Find where the given text appears and provide that cell's center as (X, Y) coordinate. 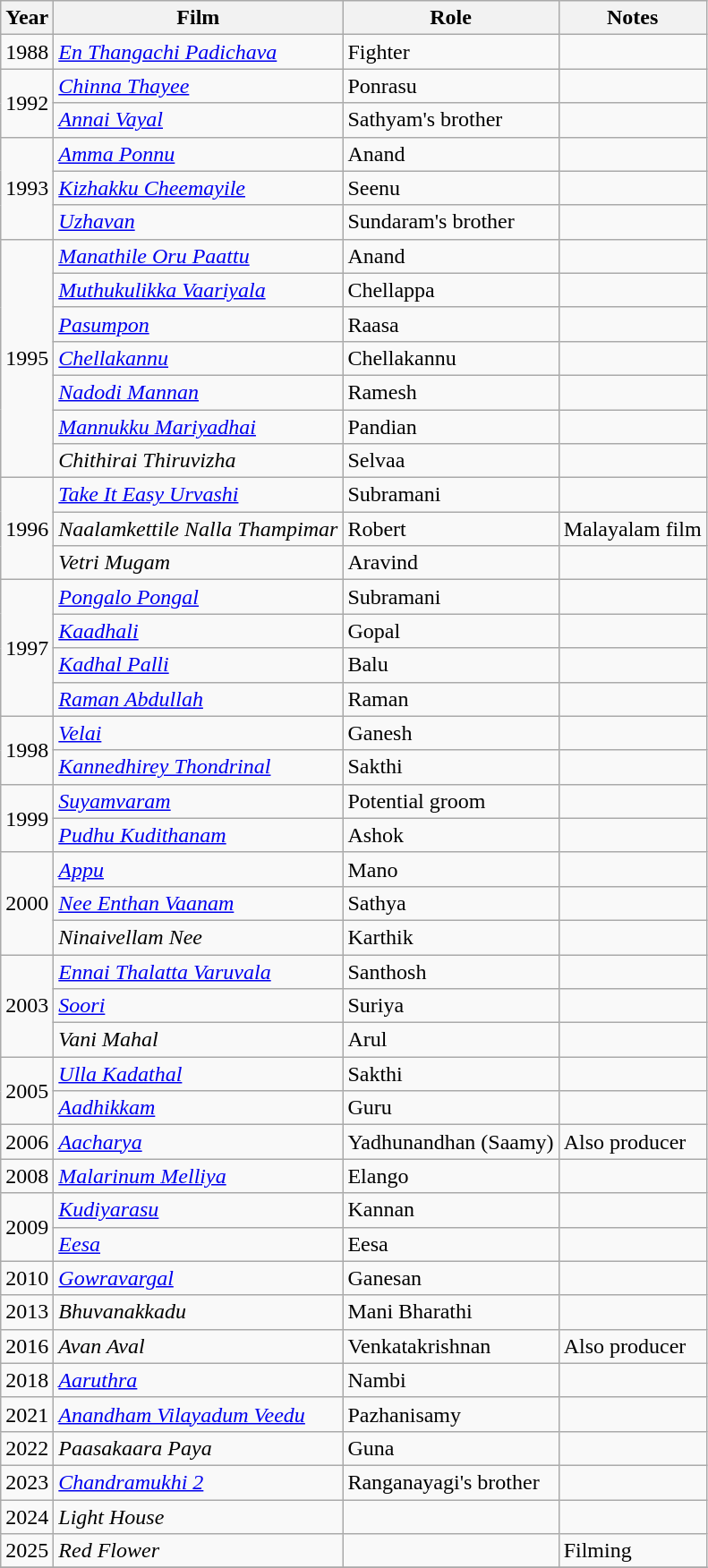
1999 (27, 818)
Notes (632, 18)
Karthik (451, 937)
Raman Abdullah (199, 699)
2025 (27, 1551)
Pazhanisamy (451, 1414)
Yadhunandhan (Saamy) (451, 1142)
Kadhal Palli (199, 665)
Kaadhali (199, 631)
Ninaivellam Nee (199, 937)
Robert (451, 529)
Arul (451, 1040)
Pasumpon (199, 324)
Pongalo Pongal (199, 597)
2016 (27, 1346)
2021 (27, 1414)
Manathile Oru Paattu (199, 256)
Kudiyarasu (199, 1210)
Pandian (451, 427)
Gopal (451, 631)
1992 (27, 103)
Potential groom (451, 801)
2010 (27, 1278)
Suyamvaram (199, 801)
1993 (27, 188)
Annai Vayal (199, 120)
Ramesh (451, 392)
Kannan (451, 1210)
Pudhu Kudithanam (199, 835)
Nambi (451, 1380)
2013 (27, 1312)
Naalamkettile Nalla Thampimar (199, 529)
2003 (27, 1005)
1998 (27, 750)
Aadhikkam (199, 1108)
Take It Easy Urvashi (199, 495)
1995 (27, 358)
Raman (451, 699)
Elango (451, 1176)
2008 (27, 1176)
2009 (27, 1227)
2022 (27, 1448)
Chandramukhi 2 (199, 1482)
Vetri Mugam (199, 563)
Raasa (451, 324)
Chithirai Thiruvizha (199, 461)
Ranganayagi's brother (451, 1482)
Seenu (451, 188)
Sathya (451, 903)
2006 (27, 1142)
Suriya (451, 1006)
Mano (451, 869)
Velai (199, 733)
Chellappa (451, 290)
Ganesh (451, 733)
Aravind (451, 563)
Ganesan (451, 1278)
Guna (451, 1448)
2023 (27, 1482)
Anandham Vilayadum Veedu (199, 1414)
1997 (27, 648)
Guru (451, 1108)
Mannukku Mariyadhai (199, 427)
Nadodi Mannan (199, 392)
Fighter (451, 52)
2000 (27, 903)
Santhosh (451, 971)
Gowravargal (199, 1278)
Nee Enthan Vaanam (199, 903)
1996 (27, 529)
Ponrasu (451, 86)
Kannedhirey Thondrinal (199, 767)
Venkatakrishnan (451, 1346)
Year (27, 18)
Sathyam's brother (451, 120)
Kizhakku Cheemayile (199, 188)
Sundaram's brother (451, 222)
Ennai Thalatta Varuvala (199, 971)
Balu (451, 665)
Film (199, 18)
2018 (27, 1380)
Chinna Thayee (199, 86)
Malarinum Melliya (199, 1176)
Red Flower (199, 1551)
Vani Mahal (199, 1040)
Ashok (451, 835)
Mani Bharathi (451, 1312)
Selvaa (451, 461)
Ulla Kadathal (199, 1074)
Uzhavan (199, 222)
2005 (27, 1091)
Bhuvanakkadu (199, 1312)
Appu (199, 869)
Avan Aval (199, 1346)
Paasakaara Paya (199, 1448)
Aacharya (199, 1142)
1988 (27, 52)
En Thangachi Padichava (199, 52)
Amma Ponnu (199, 154)
Muthukulikka Vaariyala (199, 290)
Light House (199, 1517)
Soori (199, 1006)
Filming (632, 1551)
Aaruthra (199, 1380)
Malayalam film (632, 529)
Role (451, 18)
2024 (27, 1517)
